For the text-containing cell, return its midpoint in (x, y) coordinate format. 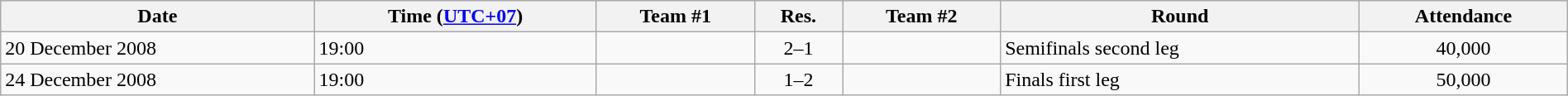
Time (UTC+07) (455, 17)
2–1 (798, 48)
20 December 2008 (157, 48)
24 December 2008 (157, 79)
Attendance (1464, 17)
50,000 (1464, 79)
1–2 (798, 79)
Finals first leg (1180, 79)
Round (1180, 17)
Date (157, 17)
Team #1 (675, 17)
Team #2 (921, 17)
40,000 (1464, 48)
Semifinals second leg (1180, 48)
Res. (798, 17)
